Locate the cell with the specified text and output its (X, Y) center coordinate. 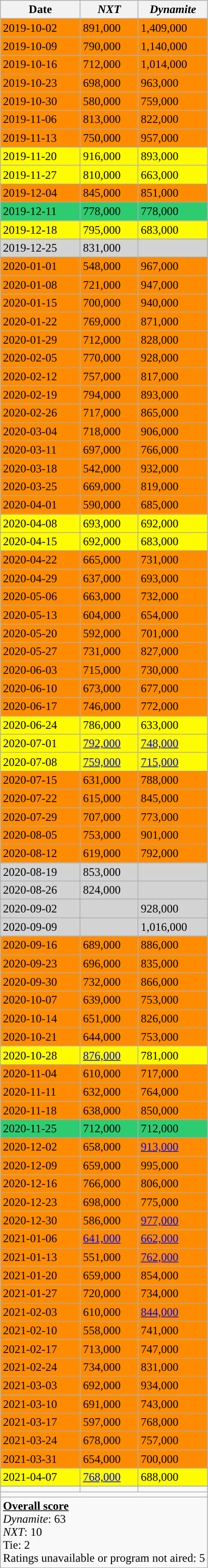
2020-07-15 (41, 780)
775,000 (173, 1202)
685,000 (173, 505)
2020-03-25 (41, 486)
957,000 (173, 138)
2020-03-18 (41, 468)
2020-11-11 (41, 1092)
2020-06-10 (41, 688)
764,000 (173, 1092)
701,000 (173, 633)
551,000 (109, 1257)
Overall scoreDynamite: 63NXT: 10Tie: 2Ratings unavailable or program not aired: 5 (104, 1532)
886,000 (173, 945)
750,000 (109, 138)
2020-11-04 (41, 1073)
631,000 (109, 780)
2021-03-31 (41, 1459)
2021-03-10 (41, 1404)
2020-03-11 (41, 450)
2020-07-08 (41, 762)
2021-02-17 (41, 1349)
2020-04-08 (41, 523)
2021-01-27 (41, 1294)
871,000 (173, 322)
2020-02-19 (41, 395)
2021-02-24 (41, 1367)
906,000 (173, 431)
2020-04-22 (41, 560)
851,000 (173, 193)
1,140,000 (173, 46)
813,000 (109, 120)
932,000 (173, 468)
638,000 (109, 1110)
773,000 (173, 817)
2019-12-18 (41, 230)
2020-06-17 (41, 707)
2020-09-16 (41, 945)
748,000 (173, 743)
901,000 (173, 835)
772,000 (173, 707)
2020-06-03 (41, 670)
2019-10-09 (41, 46)
2020-05-13 (41, 615)
826,000 (173, 1019)
639,000 (109, 1000)
2020-01-08 (41, 285)
720,000 (109, 1294)
2020-02-26 (41, 413)
2020-10-28 (41, 1055)
770,000 (109, 358)
707,000 (109, 817)
810,000 (109, 174)
2020-07-29 (41, 817)
2020-06-24 (41, 725)
644,000 (109, 1037)
721,000 (109, 285)
934,000 (173, 1385)
688,000 (173, 1477)
2019-12-11 (41, 211)
2020-08-05 (41, 835)
637,000 (109, 578)
741,000 (173, 1330)
2020-12-09 (41, 1166)
NXT (109, 10)
633,000 (173, 725)
558,000 (109, 1330)
891,000 (109, 28)
Date (41, 10)
542,000 (109, 468)
781,000 (173, 1055)
2020-04-29 (41, 578)
788,000 (173, 780)
2019-12-04 (41, 193)
2020-09-23 (41, 964)
1,016,000 (173, 927)
817,000 (173, 376)
2020-09-30 (41, 982)
2019-12-25 (41, 248)
2019-10-16 (41, 65)
2020-01-15 (41, 303)
678,000 (109, 1441)
632,000 (109, 1092)
747,000 (173, 1349)
730,000 (173, 670)
691,000 (109, 1404)
651,000 (109, 1019)
844,000 (173, 1312)
590,000 (109, 505)
696,000 (109, 964)
2019-11-20 (41, 156)
2020-12-02 (41, 1147)
2020-08-19 (41, 872)
2020-04-01 (41, 505)
669,000 (109, 486)
2020-04-15 (41, 542)
746,000 (109, 707)
597,000 (109, 1422)
718,000 (109, 431)
658,000 (109, 1147)
Dynamite (173, 10)
866,000 (173, 982)
2020-07-22 (41, 798)
916,000 (109, 156)
2021-04-07 (41, 1477)
2020-05-27 (41, 652)
2019-11-06 (41, 120)
2020-05-06 (41, 597)
947,000 (173, 285)
2020-12-16 (41, 1184)
662,000 (173, 1239)
2019-10-23 (41, 83)
2020-12-30 (41, 1220)
673,000 (109, 688)
2019-11-27 (41, 174)
641,000 (109, 1239)
713,000 (109, 1349)
2021-01-13 (41, 1257)
2020-02-05 (41, 358)
827,000 (173, 652)
2020-10-07 (41, 1000)
743,000 (173, 1404)
592,000 (109, 633)
806,000 (173, 1184)
876,000 (109, 1055)
697,000 (109, 450)
822,000 (173, 120)
2020-08-12 (41, 854)
828,000 (173, 340)
819,000 (173, 486)
913,000 (173, 1147)
2020-02-12 (41, 376)
615,000 (109, 798)
665,000 (109, 560)
2020-11-25 (41, 1129)
2019-10-30 (41, 101)
2021-01-06 (41, 1239)
794,000 (109, 395)
854,000 (173, 1275)
1,014,000 (173, 65)
967,000 (173, 267)
940,000 (173, 303)
1,409,000 (173, 28)
2020-09-02 (41, 909)
2020-01-29 (41, 340)
2019-10-02 (41, 28)
2020-10-14 (41, 1019)
963,000 (173, 83)
677,000 (173, 688)
853,000 (109, 872)
2020-05-20 (41, 633)
865,000 (173, 413)
824,000 (109, 890)
977,000 (173, 1220)
2020-01-01 (41, 267)
2020-08-26 (41, 890)
769,000 (109, 322)
2019-11-13 (41, 138)
2021-02-10 (41, 1330)
790,000 (109, 46)
2020-03-04 (41, 431)
2020-01-22 (41, 322)
995,000 (173, 1166)
2021-03-24 (41, 1441)
689,000 (109, 945)
786,000 (109, 725)
2020-10-21 (41, 1037)
762,000 (173, 1257)
604,000 (109, 615)
835,000 (173, 964)
2020-09-09 (41, 927)
2020-07-01 (41, 743)
795,000 (109, 230)
2020-11-18 (41, 1110)
2021-01-20 (41, 1275)
850,000 (173, 1110)
548,000 (109, 267)
2020-12-23 (41, 1202)
2021-03-17 (41, 1422)
2021-03-03 (41, 1385)
586,000 (109, 1220)
2021-02-03 (41, 1312)
619,000 (109, 854)
580,000 (109, 101)
